Provide the (X, Y) coordinate of the cell's center where the given text is located.  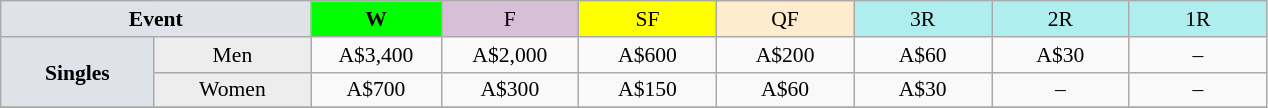
Singles (78, 72)
A$2,000 (510, 55)
SF (648, 19)
F (510, 19)
Women (232, 90)
A$3,400 (376, 55)
A$700 (376, 90)
1R (1198, 19)
A$150 (648, 90)
Men (232, 55)
A$200 (785, 55)
Event (156, 19)
A$300 (510, 90)
2R (1061, 19)
A$600 (648, 55)
3R (923, 19)
QF (785, 19)
W (376, 19)
